Extract the (x, y) coordinate from the center of the cell holding the provided text.  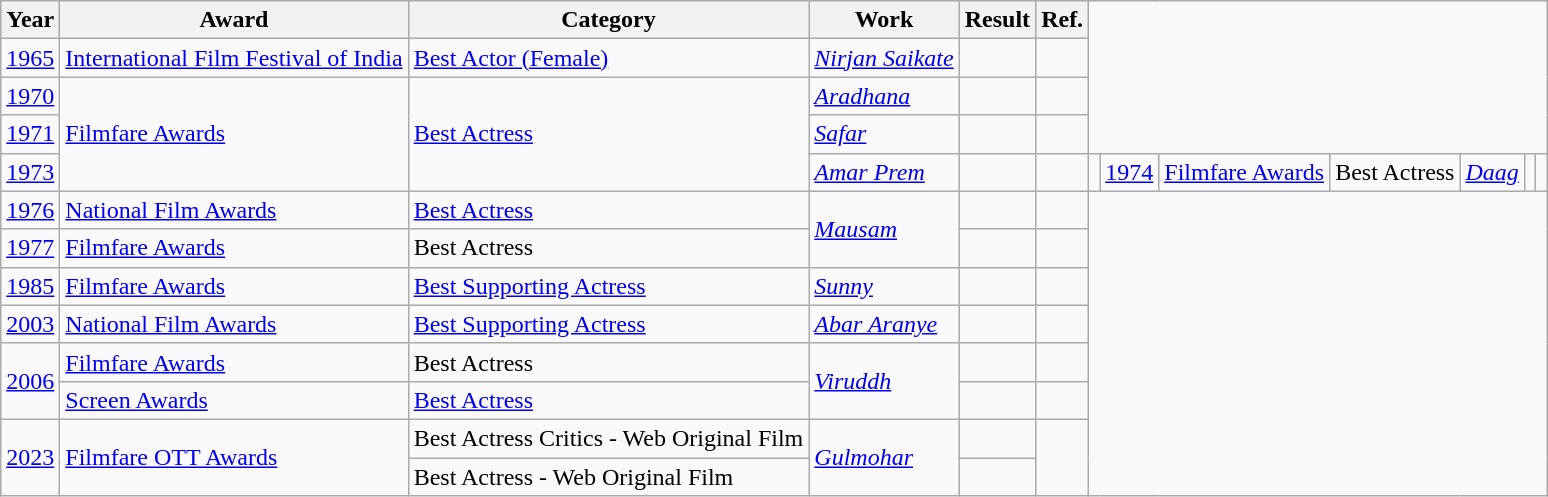
Award (234, 20)
1974 (1130, 172)
1985 (30, 286)
1976 (30, 210)
Screen Awards (234, 400)
Amar Prem (884, 172)
1973 (30, 172)
Aradhana (884, 96)
2003 (30, 324)
Best Actress - Web Original Film (608, 477)
Result (997, 20)
2023 (30, 457)
Viruddh (884, 381)
1970 (30, 96)
1977 (30, 248)
Work (884, 20)
Best Actress Critics - Web Original Film (608, 438)
2006 (30, 381)
Daag (1492, 172)
Safar (884, 134)
International Film Festival of India (234, 58)
1965 (30, 58)
Category (608, 20)
Best Actor (Female) (608, 58)
Sunny (884, 286)
Gulmohar (884, 457)
Filmfare OTT Awards (234, 457)
Ref. (1062, 20)
Nirjan Saikate (884, 58)
1971 (30, 134)
Mausam (884, 229)
Year (30, 20)
Abar Aranye (884, 324)
